Identify which cell holds the provided text, then report its [x, y] central coordinate. 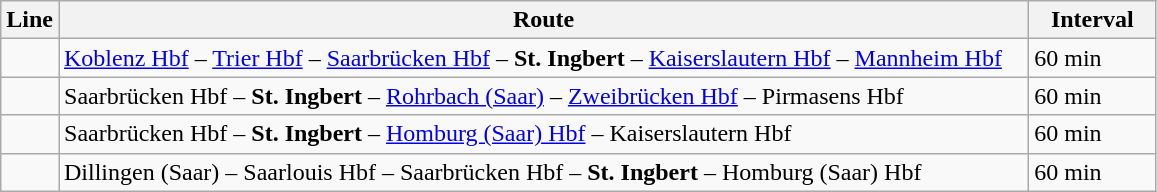
Saarbrücken Hbf – St. Ingbert – Rohrbach (Saar) – Zweibrücken Hbf – Pirmasens Hbf [543, 96]
Dillingen (Saar) – Saarlouis Hbf – Saarbrücken Hbf – St. Ingbert – Homburg (Saar) Hbf [543, 172]
Saarbrücken Hbf – St. Ingbert – Homburg (Saar) Hbf – Kaiserslautern Hbf [543, 134]
Interval [1092, 20]
Line [30, 20]
Route [543, 20]
Koblenz Hbf – Trier Hbf – Saarbrücken Hbf – St. Ingbert – Kaiserslautern Hbf – Mannheim Hbf [543, 58]
